Determine the [X, Y] coordinate at the center of the cell enclosing the given text.  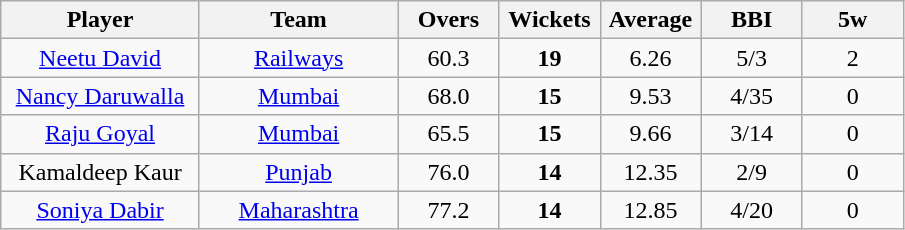
65.5 [448, 134]
Overs [448, 20]
Soniya Dabir [100, 210]
4/20 [752, 210]
Wickets [550, 20]
77.2 [448, 210]
5w [852, 20]
BBI [752, 20]
12.85 [650, 210]
60.3 [448, 58]
Raju Goyal [100, 134]
Kamaldeep Kaur [100, 172]
Punjab [298, 172]
Nancy Daruwalla [100, 96]
Team [298, 20]
Neetu David [100, 58]
5/3 [752, 58]
3/14 [752, 134]
Player [100, 20]
Maharashtra [298, 210]
Average [650, 20]
9.53 [650, 96]
6.26 [650, 58]
Railways [298, 58]
9.66 [650, 134]
2 [852, 58]
12.35 [650, 172]
68.0 [448, 96]
19 [550, 58]
2/9 [752, 172]
4/35 [752, 96]
76.0 [448, 172]
